Find where the given text appears and provide that cell's center as [X, Y] coordinate. 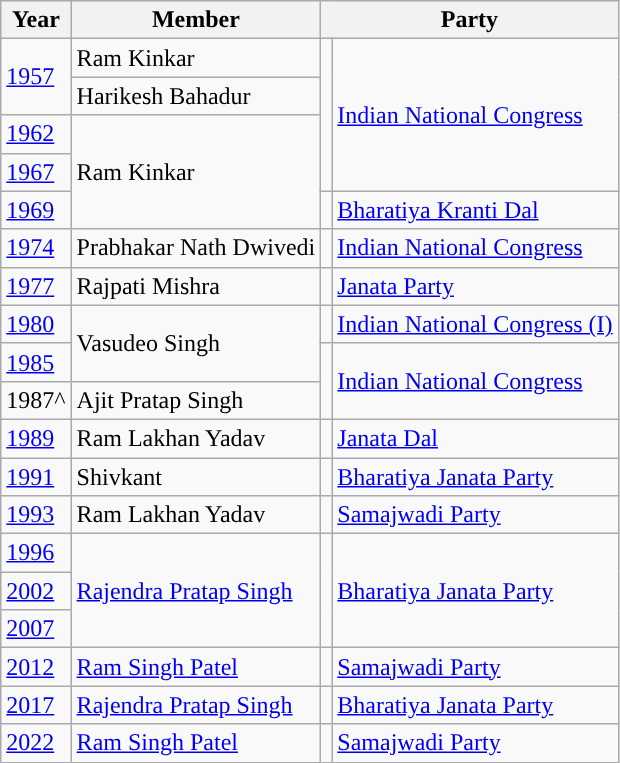
1957 [36, 77]
1989 [36, 438]
1967 [36, 172]
Janata Dal [475, 438]
Ajit Pratap Singh [196, 400]
Vasudeo Singh [196, 343]
1977 [36, 286]
Indian National Congress (I) [475, 324]
Rajpati Mishra [196, 286]
1991 [36, 477]
2022 [36, 743]
Party [470, 20]
1993 [36, 515]
Year [36, 20]
1987^ [36, 400]
1974 [36, 248]
1969 [36, 210]
Member [196, 20]
Shivkant [196, 477]
Harikesh Bahadur [196, 96]
1985 [36, 362]
2012 [36, 667]
2017 [36, 705]
1996 [36, 553]
Bharatiya Kranti Dal [475, 210]
2002 [36, 591]
1980 [36, 324]
Janata Party [475, 286]
Prabhakar Nath Dwivedi [196, 248]
2007 [36, 629]
1962 [36, 134]
